Return the [x, y] coordinate for the center point of the cell that contains the specified text.  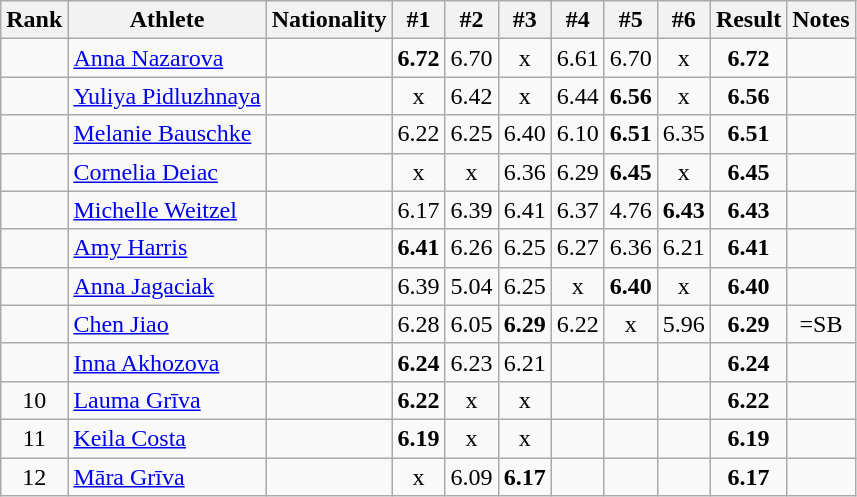
Result [748, 20]
Anna Nazarova [167, 58]
6.09 [472, 477]
Athlete [167, 20]
Melanie Bauschke [167, 134]
5.96 [684, 324]
Chen Jiao [167, 324]
6.37 [578, 210]
6.27 [578, 248]
Māra Grīva [167, 477]
5.04 [472, 286]
6.35 [684, 134]
Inna Akhozova [167, 362]
11 [34, 438]
=SB [821, 324]
Nationality [329, 20]
#2 [472, 20]
12 [34, 477]
6.10 [578, 134]
#4 [578, 20]
Amy Harris [167, 248]
10 [34, 400]
Notes [821, 20]
#5 [630, 20]
6.28 [418, 324]
Keila Costa [167, 438]
6.26 [472, 248]
Michelle Weitzel [167, 210]
#1 [418, 20]
4.76 [630, 210]
6.05 [472, 324]
#6 [684, 20]
6.44 [578, 96]
Yuliya Pidluzhnaya [167, 96]
Cornelia Deiac [167, 172]
Lauma Grīva [167, 400]
Anna Jagaciak [167, 286]
6.42 [472, 96]
6.61 [578, 58]
Rank [34, 20]
6.23 [472, 362]
#3 [524, 20]
